Output the (x, y) coordinate of the center of the cell containing the given text.  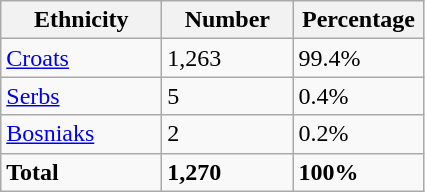
0.4% (358, 96)
1,263 (228, 58)
100% (358, 172)
99.4% (358, 58)
Number (228, 20)
Percentage (358, 20)
Bosniaks (82, 134)
0.2% (358, 134)
2 (228, 134)
Croats (82, 58)
Ethnicity (82, 20)
1,270 (228, 172)
Serbs (82, 96)
5 (228, 96)
Total (82, 172)
